Determine the (X, Y) coordinate at the center of the cell enclosing the given text.  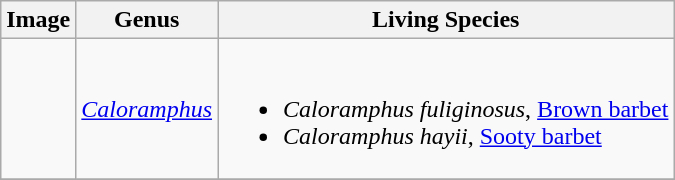
Caloramphus (147, 109)
Image (38, 20)
Caloramphus fuliginosus, Brown barbetCaloramphus hayii, Sooty barbet (446, 109)
Genus (147, 20)
Living Species (446, 20)
